Capture the cell that displays the provided text and extract its [X, Y] central coordinate. 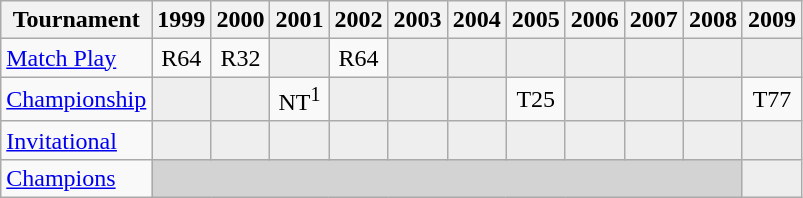
NT1 [300, 100]
2003 [418, 20]
2000 [240, 20]
2007 [654, 20]
Match Play [76, 58]
T77 [772, 100]
1999 [182, 20]
2006 [594, 20]
Champions [76, 178]
Invitational [76, 140]
2004 [476, 20]
Championship [76, 100]
2001 [300, 20]
2008 [712, 20]
2002 [358, 20]
T25 [536, 100]
Tournament [76, 20]
R32 [240, 58]
2009 [772, 20]
2005 [536, 20]
